Extract the (x, y) coordinate from the center of the cell holding the provided text.  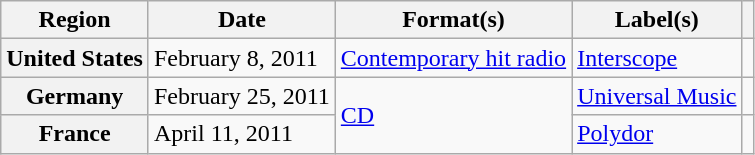
April 11, 2011 (242, 134)
France (75, 134)
Format(s) (453, 20)
February 8, 2011 (242, 58)
CD (453, 115)
United States (75, 58)
Universal Music (657, 96)
Polydor (657, 134)
Label(s) (657, 20)
Date (242, 20)
Interscope (657, 58)
Germany (75, 96)
Contemporary hit radio (453, 58)
Region (75, 20)
February 25, 2011 (242, 96)
